Provide the [X, Y] coordinate of the cell's center where the given text is located.  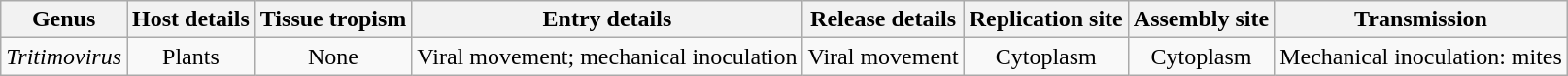
Viral movement [883, 57]
Viral movement; mechanical inoculation [607, 57]
Tissue tropism [333, 19]
None [333, 57]
Plants [191, 57]
Assembly site [1201, 19]
Entry details [607, 19]
Host details [191, 19]
Release details [883, 19]
Transmission [1421, 19]
Genus [64, 19]
Tritimovirus [64, 57]
Replication site [1045, 19]
Mechanical inoculation: mites [1421, 57]
